Identify which cell holds the provided text, then report its (X, Y) central coordinate. 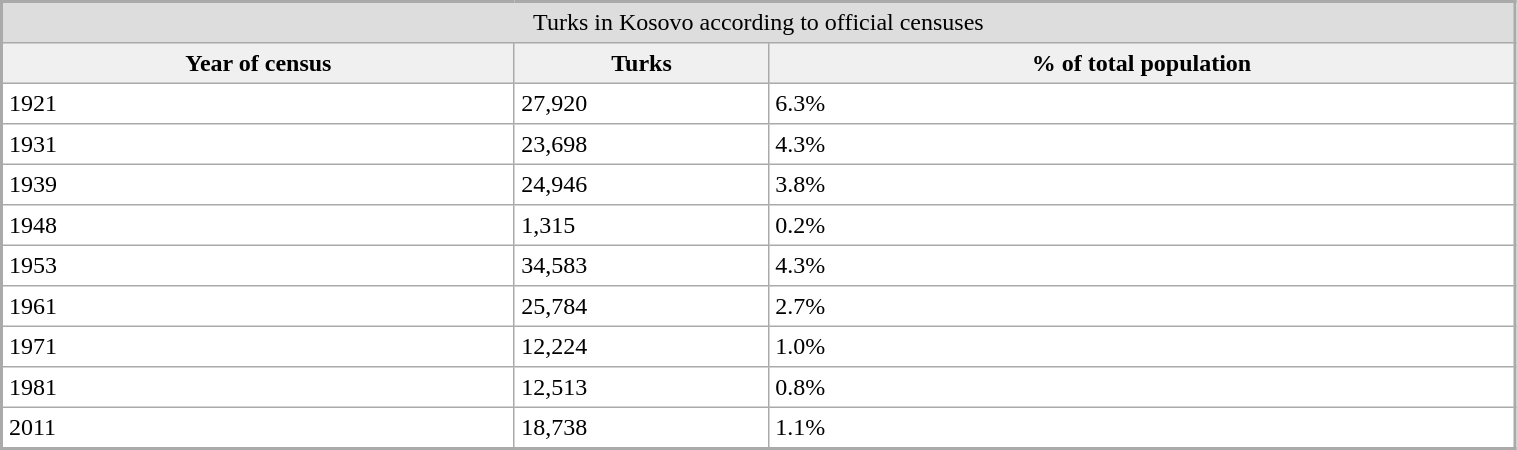
24,946 (641, 184)
6.3% (1142, 103)
1939 (258, 184)
1971 (258, 346)
1,315 (641, 225)
1948 (258, 225)
2011 (258, 428)
0.2% (1142, 225)
1961 (258, 306)
1981 (258, 387)
1931 (258, 144)
Turks (641, 63)
1.1% (1142, 428)
Turks in Kosovo according to official censuses (759, 22)
27,920 (641, 103)
12,513 (641, 387)
1.0% (1142, 346)
0.8% (1142, 387)
3.8% (1142, 184)
34,583 (641, 265)
18,738 (641, 428)
1921 (258, 103)
1953 (258, 265)
% of total population (1142, 63)
25,784 (641, 306)
2.7% (1142, 306)
12,224 (641, 346)
23,698 (641, 144)
Year of census (258, 63)
